Determine the (X, Y) coordinate at the center of the cell enclosing the given text.  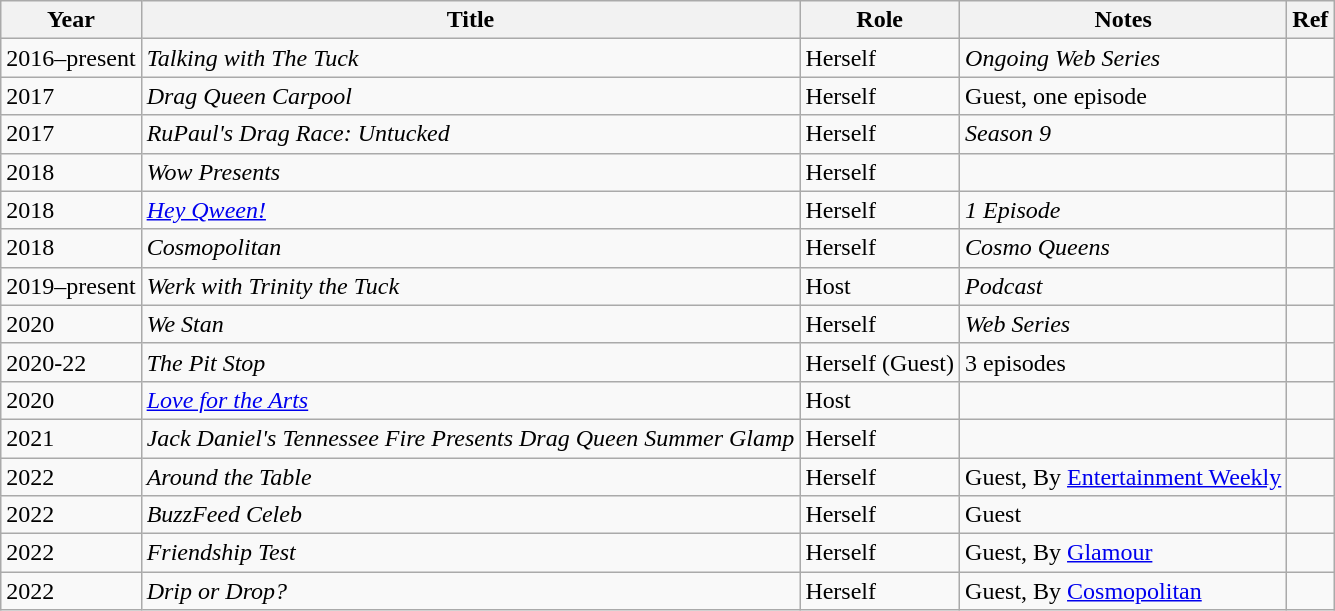
Wow Presents (470, 172)
RuPaul's Drag Race: Untucked (470, 134)
Season 9 (1124, 134)
2020-22 (71, 362)
Guest, one episode (1124, 96)
Drag Queen Carpool (470, 96)
Web Series (1124, 324)
Guest (1124, 515)
Role (880, 20)
Werk with Trinity the Tuck (470, 286)
2021 (71, 438)
Podcast (1124, 286)
Guest, By Entertainment Weekly (1124, 477)
1 Episode (1124, 210)
Guest, By Cosmopolitan (1124, 591)
Ref (1310, 20)
Cosmopolitan (470, 248)
Cosmo Queens (1124, 248)
Around the Table (470, 477)
BuzzFeed Celeb (470, 515)
Drip or Drop? (470, 591)
Year (71, 20)
Hey Qween! (470, 210)
Guest, By Glamour (1124, 553)
Friendship Test (470, 553)
Jack Daniel's Tennessee Fire Presents Drag Queen Summer Glamp (470, 438)
3 episodes (1124, 362)
Notes (1124, 20)
Ongoing Web Series (1124, 58)
Talking with The Tuck (470, 58)
Title (470, 20)
The Pit Stop (470, 362)
We Stan (470, 324)
Herself (Guest) (880, 362)
Love for the Arts (470, 400)
2016–present (71, 58)
2019–present (71, 286)
